Scan for the cell matching the given text and deliver its [X, Y] coordinate at center. 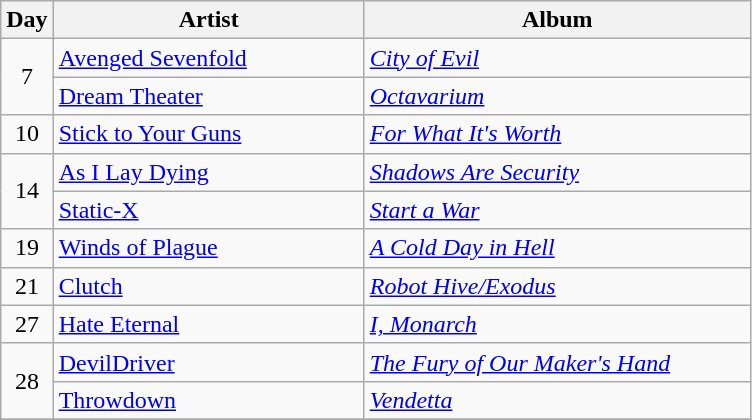
Album [557, 20]
Dream Theater [208, 96]
The Fury of Our Maker's Hand [557, 362]
Robot Hive/Exodus [557, 286]
19 [27, 248]
14 [27, 191]
As I Lay Dying [208, 172]
27 [27, 324]
Shadows Are Security [557, 172]
Stick to Your Guns [208, 134]
7 [27, 77]
A Cold Day in Hell [557, 248]
Octavarium [557, 96]
Avenged Sevenfold [208, 58]
Static-X [208, 210]
City of Evil [557, 58]
For What It's Worth [557, 134]
DevilDriver [208, 362]
Clutch [208, 286]
Hate Eternal [208, 324]
Artist [208, 20]
21 [27, 286]
Vendetta [557, 400]
Winds of Plague [208, 248]
I, Monarch [557, 324]
Start a War [557, 210]
28 [27, 381]
Day [27, 20]
Throwdown [208, 400]
10 [27, 134]
